For the text-containing cell, return its midpoint in [x, y] coordinate format. 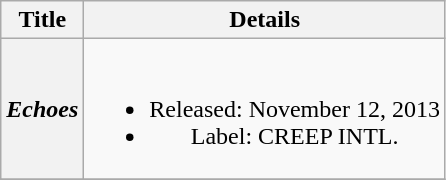
Title [42, 20]
Details [265, 20]
Released: November 12, 2013Label: CREEP INTL. [265, 109]
Echoes [42, 109]
